Find where the given text appears and provide that cell's center as (X, Y) coordinate. 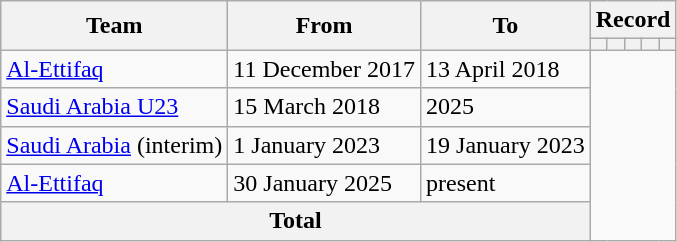
Team (114, 26)
11 December 2017 (324, 69)
2025 (506, 107)
To (506, 26)
Saudi Arabia U23 (114, 107)
13 April 2018 (506, 69)
From (324, 26)
present (506, 183)
15 March 2018 (324, 107)
Record (633, 20)
30 January 2025 (324, 183)
1 January 2023 (324, 145)
19 January 2023 (506, 145)
Saudi Arabia (interim) (114, 145)
Total (296, 221)
